Detect which cell encompasses the target text, then output its (X, Y) center coordinate. 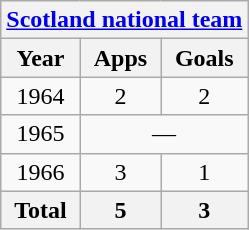
1966 (40, 172)
1 (204, 172)
Total (40, 210)
1964 (40, 96)
Year (40, 58)
Goals (204, 58)
5 (120, 210)
1965 (40, 134)
Apps (120, 58)
— (164, 134)
Scotland national team (124, 20)
